Find where the given text appears and provide that cell's center as [X, Y] coordinate. 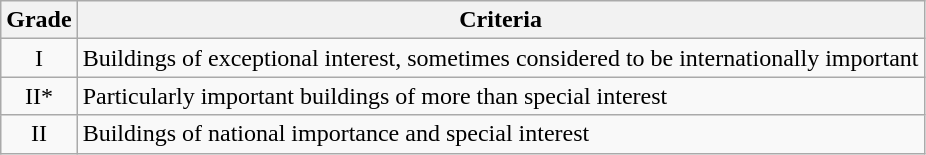
II* [39, 96]
I [39, 58]
Criteria [500, 20]
Buildings of national importance and special interest [500, 134]
Particularly important buildings of more than special interest [500, 96]
Buildings of exceptional interest, sometimes considered to be internationally important [500, 58]
II [39, 134]
Grade [39, 20]
